Locate the cell with the specified text and output its (x, y) center coordinate. 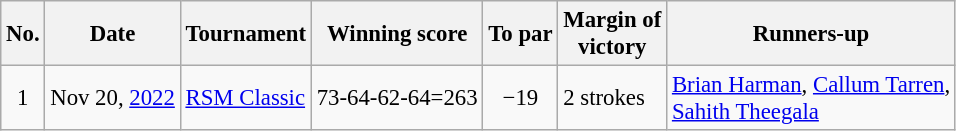
Date (112, 34)
73-64-62-64=263 (397, 98)
Winning score (397, 34)
Brian Harman, Callum Tarren, Sahith Theegala (812, 98)
2 strokes (612, 98)
−19 (520, 98)
Runners-up (812, 34)
Nov 20, 2022 (112, 98)
1 (23, 98)
To par (520, 34)
No. (23, 34)
Tournament (246, 34)
RSM Classic (246, 98)
Margin ofvictory (612, 34)
